Scan for the cell matching the given text and deliver its (X, Y) coordinate at center. 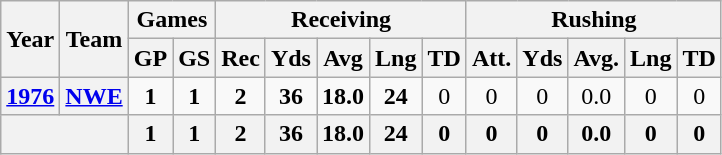
1976 (30, 96)
GS (194, 58)
Team (94, 39)
Receiving (342, 20)
Year (30, 39)
Rec (241, 58)
Att. (491, 58)
NWE (94, 96)
Rushing (594, 20)
Avg. (596, 58)
Games (172, 20)
Avg (342, 58)
GP (150, 58)
